Detect which cell encompasses the target text, then output its [X, Y] center coordinate. 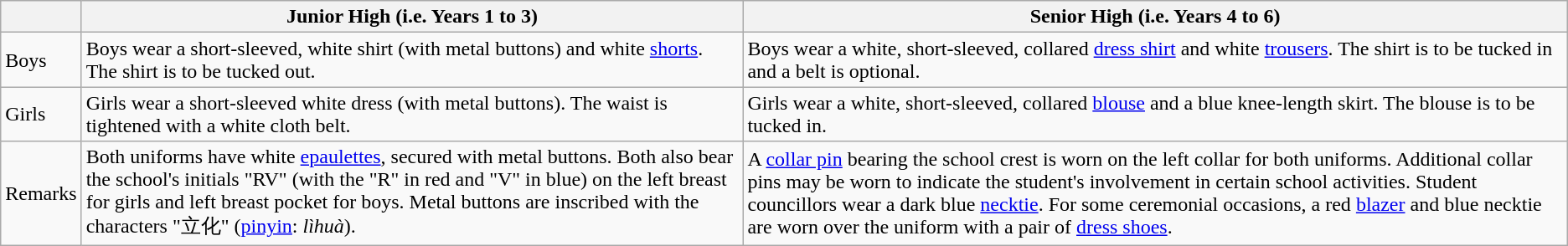
Senior High (i.e. Years 4 to 6) [1155, 17]
Boys [41, 60]
Girls wear a short-sleeved white dress (with metal buttons). The waist is tightened with a white cloth belt. [412, 114]
Boys wear a short-sleeved, white shirt (with metal buttons) and white shorts. The shirt is to be tucked out. [412, 60]
Boys wear a white, short-sleeved, collared dress shirt and white trousers. The shirt is to be tucked in and a belt is optional. [1155, 60]
Girls wear a white, short-sleeved, collared blouse and a blue knee-length skirt. The blouse is to be tucked in. [1155, 114]
Girls [41, 114]
Junior High (i.e. Years 1 to 3) [412, 17]
Remarks [41, 193]
